Identify which cell holds the provided text, then report its [x, y] central coordinate. 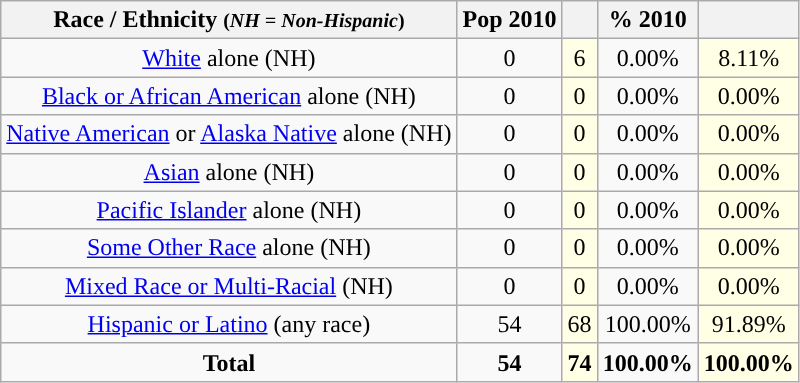
8.11% [748, 58]
Some Other Race alone (NH) [229, 248]
Hispanic or Latino (any race) [229, 324]
Race / Ethnicity (NH = Non-Hispanic) [229, 20]
Asian alone (NH) [229, 172]
White alone (NH) [229, 58]
Native American or Alaska Native alone (NH) [229, 134]
Black or African American alone (NH) [229, 96]
91.89% [748, 324]
68 [580, 324]
6 [580, 58]
% 2010 [648, 20]
Total [229, 362]
Pacific Islander alone (NH) [229, 210]
Pop 2010 [510, 20]
Mixed Race or Multi-Racial (NH) [229, 286]
74 [580, 362]
